Identify which cell holds the provided text, then report its [x, y] central coordinate. 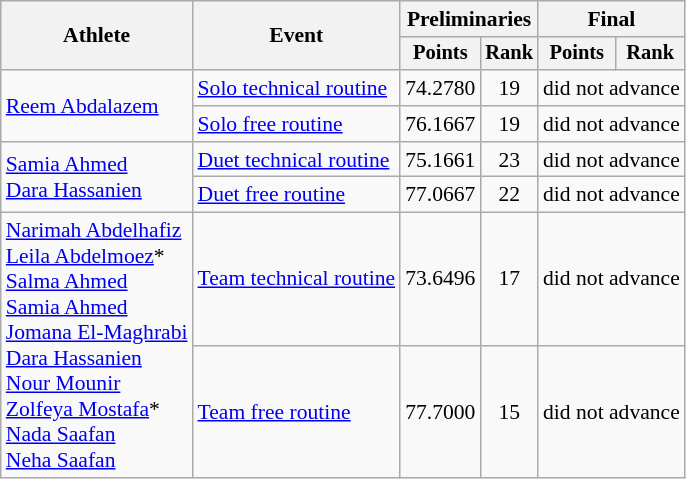
Narimah AbdelhafizLeila Abdelmoez*Salma AhmedSamia AhmedJomana El-MaghrabiDara HassanienNour MounirZolfeya Mostafa*Nada SaafanNeha Saafan [97, 346]
22 [509, 195]
Athlete [97, 36]
77.7000 [440, 412]
77.0667 [440, 195]
23 [509, 160]
74.2780 [440, 88]
Duet free routine [297, 195]
Samia AhmedDara Hassanien [97, 178]
Preliminaries [469, 19]
Solo free routine [297, 124]
75.1661 [440, 160]
Event [297, 36]
73.6496 [440, 280]
Solo technical routine [297, 88]
Reem Abdalazem [97, 106]
Team technical routine [297, 280]
17 [509, 280]
15 [509, 412]
76.1667 [440, 124]
Duet technical routine [297, 160]
Final [612, 19]
Team free routine [297, 412]
